Provide the (X, Y) coordinate of the cell's center where the given text is located.  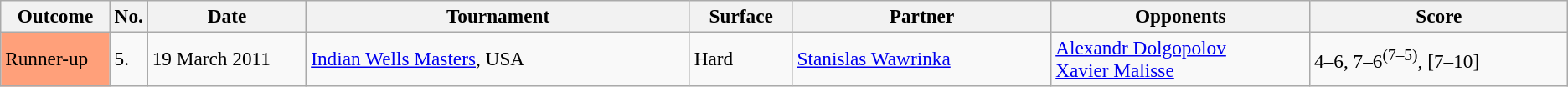
Stanislas Wawrinka (921, 59)
Indian Wells Masters, USA (498, 59)
No. (129, 16)
Outcome (55, 16)
19 March 2011 (227, 59)
Runner-up (55, 59)
Date (227, 16)
5. (129, 59)
Surface (740, 16)
Hard (740, 59)
Score (1439, 16)
Opponents (1181, 16)
4–6, 7–6(7–5), [7–10] (1439, 59)
Tournament (498, 16)
Partner (921, 16)
Alexandr Dolgopolov Xavier Malisse (1181, 59)
